From the cell containing the given text, extract its center point as [X, Y] coordinate. 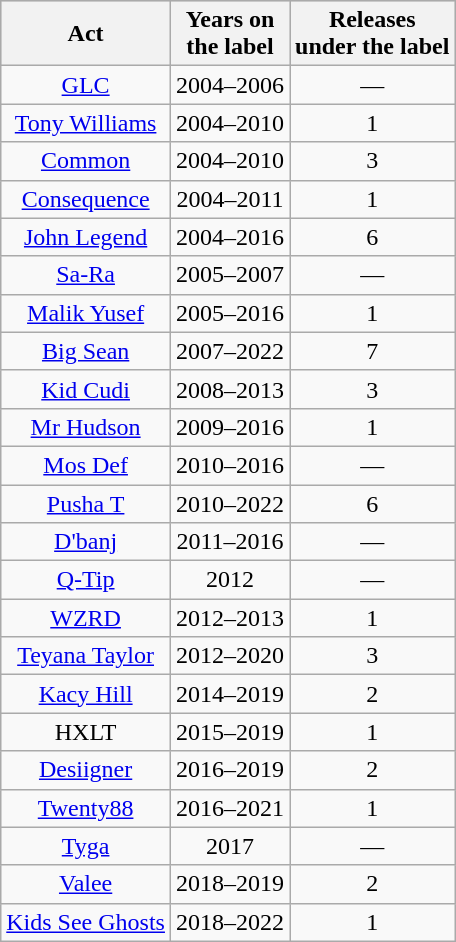
2009–2016 [230, 427]
Kacy Hill [86, 694]
Sa-Ra [86, 275]
2008–2013 [230, 389]
Kids See Ghosts [86, 922]
Valee [86, 884]
2005–2007 [230, 275]
Consequence [86, 199]
2004–2016 [230, 237]
2016–2019 [230, 770]
Teyana Taylor [86, 656]
Common [86, 161]
D'banj [86, 542]
Pusha T [86, 503]
Years on the label [230, 34]
2017 [230, 846]
2018–2019 [230, 884]
2016–2021 [230, 808]
Big Sean [86, 351]
GLC [86, 85]
2010–2022 [230, 503]
Kid Cudi [86, 389]
2010–2016 [230, 465]
2018–2022 [230, 922]
2015–2019 [230, 732]
Malik Yusef [86, 313]
2004–2011 [230, 199]
2012 [230, 580]
HXLT [86, 732]
2004–2006 [230, 85]
Twenty88 [86, 808]
Mr Hudson [86, 427]
Mos Def [86, 465]
2007–2022 [230, 351]
Tony Williams [86, 123]
2011–2016 [230, 542]
Q-Tip [86, 580]
2012–2020 [230, 656]
John Legend [86, 237]
7 [372, 351]
WZRD [86, 618]
Desiigner [86, 770]
Act [86, 34]
Tyga [86, 846]
2012–2013 [230, 618]
2014–2019 [230, 694]
Releases under the label [372, 34]
2005–2016 [230, 313]
